Determine the (X, Y) coordinate at the center of the cell enclosing the given text.  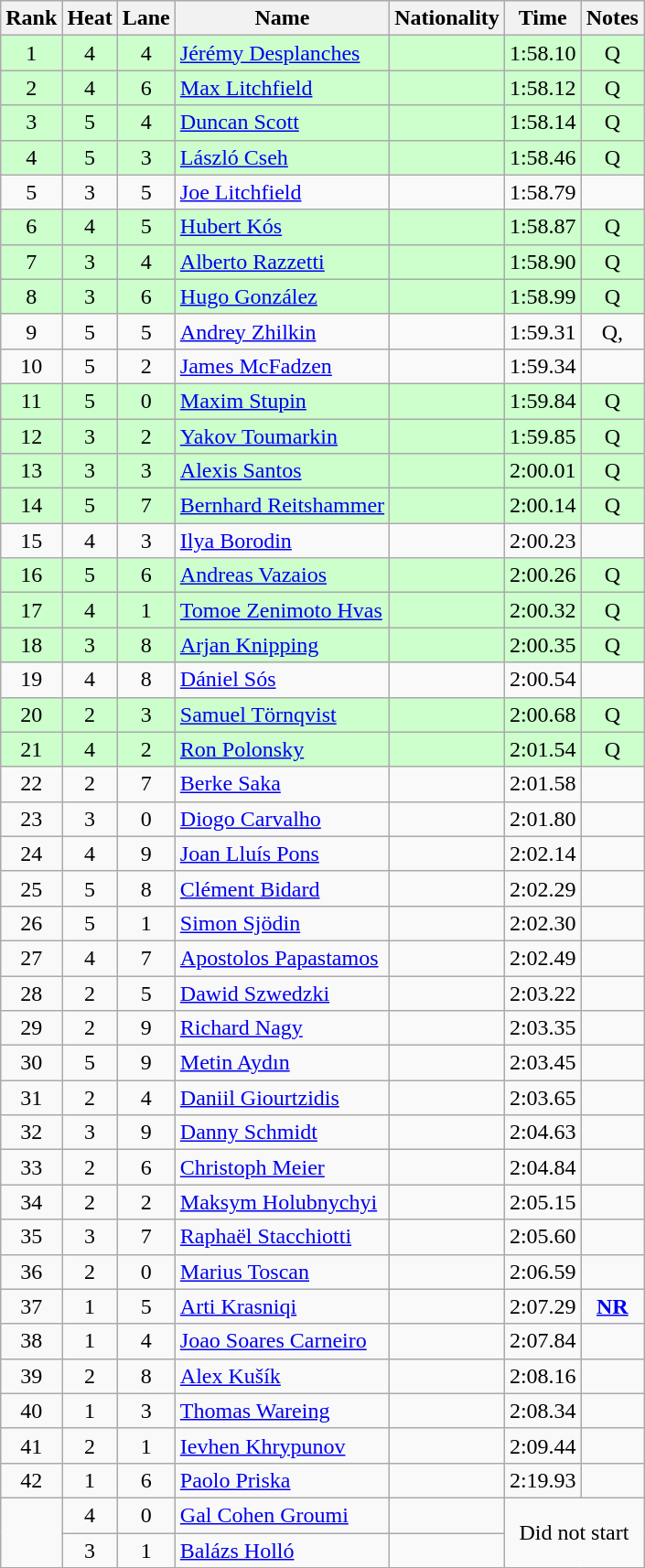
37 (31, 1306)
19 (31, 680)
Dawid Szwedzki (282, 993)
2:09.44 (543, 1445)
13 (31, 471)
1:59.84 (543, 401)
20 (31, 714)
Yakov Toumarkin (282, 436)
2:07.29 (543, 1306)
2:03.35 (543, 1028)
2:03.22 (543, 993)
Q, (612, 331)
Nationality (447, 18)
2:07.84 (543, 1341)
2:02.29 (543, 888)
35 (31, 1237)
Joe Litchfield (282, 192)
Samuel Törnqvist (282, 714)
Alex Kušík (282, 1376)
Hubert Kós (282, 227)
1:58.87 (543, 227)
Ron Polonsky (282, 749)
27 (31, 958)
Daniil Giourtzidis (282, 1098)
1:58.79 (543, 192)
Ievhen Khrypunov (282, 1445)
2:03.65 (543, 1098)
Alberto Razzetti (282, 262)
Name (282, 18)
Bernhard Reitshammer (282, 506)
Berke Saka (282, 784)
Did not start (574, 1532)
36 (31, 1272)
1:58.14 (543, 123)
2:05.60 (543, 1237)
1:58.10 (543, 53)
Tomoe Zenimoto Hvas (282, 610)
23 (31, 819)
17 (31, 610)
Apostolos Papastamos (282, 958)
Christoph Meier (282, 1167)
2:00.54 (543, 680)
Maxim Stupin (282, 401)
Maksym Holubnychyi (282, 1202)
11 (31, 401)
Lane (146, 18)
Diogo Carvalho (282, 819)
Duncan Scott (282, 123)
21 (31, 749)
Thomas Wareing (282, 1411)
2:02.49 (543, 958)
1:59.34 (543, 366)
2:08.34 (543, 1411)
2:00.32 (543, 610)
2:04.63 (543, 1133)
39 (31, 1376)
25 (31, 888)
2:01.58 (543, 784)
10 (31, 366)
Arjan Knipping (282, 645)
34 (31, 1202)
30 (31, 1063)
2:00.01 (543, 471)
2:08.16 (543, 1376)
41 (31, 1445)
1:58.12 (543, 88)
Alexis Santos (282, 471)
Marius Toscan (282, 1272)
16 (31, 575)
2:05.15 (543, 1202)
1:58.99 (543, 296)
NR (612, 1306)
Simon Sjödin (282, 923)
28 (31, 993)
14 (31, 506)
38 (31, 1341)
Rank (31, 18)
James McFadzen (282, 366)
Raphaël Stacchiotti (282, 1237)
Danny Schmidt (282, 1133)
33 (31, 1167)
Andrey Zhilkin (282, 331)
29 (31, 1028)
2:04.84 (543, 1167)
Hugo González (282, 296)
Notes (612, 18)
2:02.30 (543, 923)
Andreas Vazaios (282, 575)
2:02.14 (543, 854)
Paolo Priska (282, 1480)
Clément Bidard (282, 888)
2:01.54 (543, 749)
Joao Soares Carneiro (282, 1341)
24 (31, 854)
2:00.23 (543, 541)
12 (31, 436)
Ilya Borodin (282, 541)
Heat (90, 18)
15 (31, 541)
Joan Lluís Pons (282, 854)
1:59.31 (543, 331)
Max Litchfield (282, 88)
18 (31, 645)
Metin Aydın (282, 1063)
1:58.46 (543, 157)
Dániel Sós (282, 680)
26 (31, 923)
Richard Nagy (282, 1028)
42 (31, 1480)
2:01.80 (543, 819)
2:00.35 (543, 645)
2:03.45 (543, 1063)
Balázs Holló (282, 1551)
Arti Krasniqi (282, 1306)
1:59.85 (543, 436)
31 (31, 1098)
2:19.93 (543, 1480)
1:58.90 (543, 262)
Time (543, 18)
2:00.14 (543, 506)
Jérémy Desplanches (282, 53)
32 (31, 1133)
Gal Cohen Groumi (282, 1515)
2:06.59 (543, 1272)
22 (31, 784)
2:00.68 (543, 714)
László Cseh (282, 157)
40 (31, 1411)
2:00.26 (543, 575)
